Search for the cell housing the specified text and yield its [x, y] center coordinate. 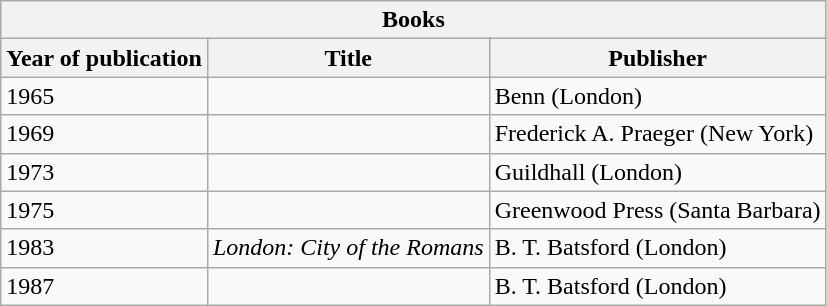
Greenwood Press (Santa Barbara) [658, 210]
1975 [104, 210]
London: City of the Romans [348, 248]
Title [348, 58]
Books [414, 20]
1969 [104, 134]
Publisher [658, 58]
1973 [104, 172]
Guildhall (London) [658, 172]
1965 [104, 96]
Year of publication [104, 58]
1983 [104, 248]
Benn (London) [658, 96]
Frederick A. Praeger (New York) [658, 134]
1987 [104, 286]
